Determine the (x, y) coordinate at the center of the cell enclosing the given text.  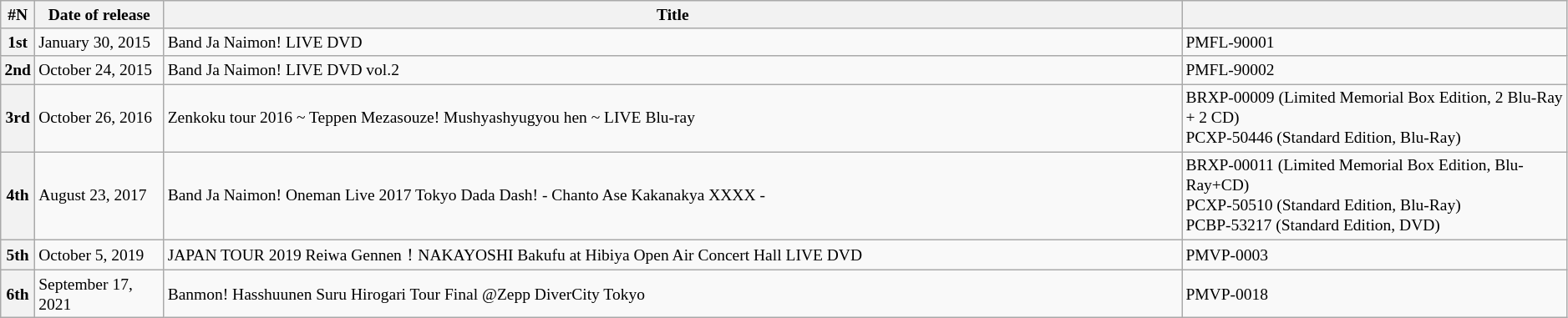
Banmon! Hasshuunen Suru Hirogari Tour Final @Zepp DiverCity Tokyo (673, 294)
Date of release (99, 15)
PMVP-0003 (1375, 255)
Band Ja Naimon! LIVE DVD vol.2 (673, 70)
October 5, 2019 (99, 255)
5th (18, 255)
2nd (18, 70)
Title (673, 15)
January 30, 2015 (99, 42)
Band Ja Naimon! Oneman Live 2017 Tokyo Dada Dash! - Chanto Ase Kakanakya XXXX - (673, 195)
#N (18, 15)
October 26, 2016 (99, 119)
Band Ja Naimon! LIVE DVD (673, 42)
PMFL-90002 (1375, 70)
4th (18, 195)
BRXP-00009 (Limited Memorial Box Edition, 2 Blu-Ray + 2 CD)PCXP-50446 (Standard Edition, Blu-Ray) (1375, 119)
1st (18, 42)
JAPAN TOUR 2019 Reiwa Gennen！NAKAYOSHI Bakufu at Hibiya Open Air Concert Hall LIVE DVD (673, 255)
BRXP-00011 (Limited Memorial Box Edition, Blu-Ray+CD)PCXP-50510 (Standard Edition, Blu-Ray)PCBP-53217 (Standard Edition, DVD) (1375, 195)
Zenkoku tour 2016 ~ Teppen Mezasouze! Mushyashyugyou hen ~ LIVE Blu-ray (673, 119)
3rd (18, 119)
PMFL-90001 (1375, 42)
September 17, 2021 (99, 294)
October 24, 2015 (99, 70)
6th (18, 294)
PMVP-0018 (1375, 294)
August 23, 2017 (99, 195)
